Identify which cell holds the provided text, then report its [X, Y] central coordinate. 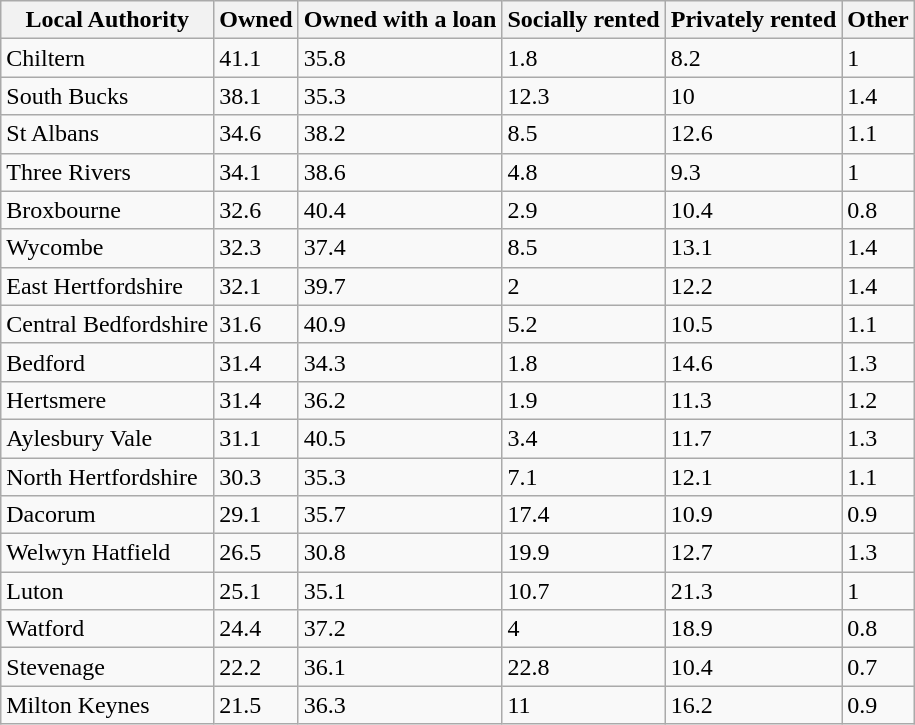
Chiltern [108, 58]
37.4 [400, 248]
29.1 [256, 515]
Welwyn Hatfield [108, 553]
Dacorum [108, 515]
13.1 [754, 248]
37.2 [400, 629]
10.7 [584, 591]
1.9 [584, 400]
32.3 [256, 248]
24.4 [256, 629]
11.3 [754, 400]
Aylesbury Vale [108, 438]
32.6 [256, 210]
26.5 [256, 553]
31.6 [256, 324]
38.6 [400, 172]
St Albans [108, 134]
17.4 [584, 515]
35.1 [400, 591]
12.7 [754, 553]
10 [754, 96]
Watford [108, 629]
Privately rented [754, 20]
8.2 [754, 58]
Bedford [108, 362]
9.3 [754, 172]
36.3 [400, 705]
22.2 [256, 667]
0.7 [878, 667]
21.5 [256, 705]
Three Rivers [108, 172]
35.8 [400, 58]
1.2 [878, 400]
18.9 [754, 629]
South Bucks [108, 96]
2.9 [584, 210]
Owned with a loan [400, 20]
14.6 [754, 362]
25.1 [256, 591]
40.5 [400, 438]
Central Bedfordshire [108, 324]
38.1 [256, 96]
19.9 [584, 553]
30.3 [256, 477]
34.6 [256, 134]
4.8 [584, 172]
Luton [108, 591]
31.1 [256, 438]
34.1 [256, 172]
2 [584, 286]
Hertsmere [108, 400]
12.1 [754, 477]
10.5 [754, 324]
3.4 [584, 438]
Stevenage [108, 667]
34.3 [400, 362]
30.8 [400, 553]
East Hertfordshire [108, 286]
16.2 [754, 705]
North Hertfordshire [108, 477]
35.7 [400, 515]
38.2 [400, 134]
12.3 [584, 96]
39.7 [400, 286]
12.2 [754, 286]
Socially rented [584, 20]
10.9 [754, 515]
Local Authority [108, 20]
22.8 [584, 667]
40.9 [400, 324]
36.2 [400, 400]
4 [584, 629]
41.1 [256, 58]
7.1 [584, 477]
12.6 [754, 134]
Wycombe [108, 248]
Other [878, 20]
Milton Keynes [108, 705]
36.1 [400, 667]
32.1 [256, 286]
Owned [256, 20]
40.4 [400, 210]
5.2 [584, 324]
21.3 [754, 591]
11 [584, 705]
11.7 [754, 438]
Broxbourne [108, 210]
